Pinpoint the cell where the given text exists, returning its (X, Y) midpoint coordinate. 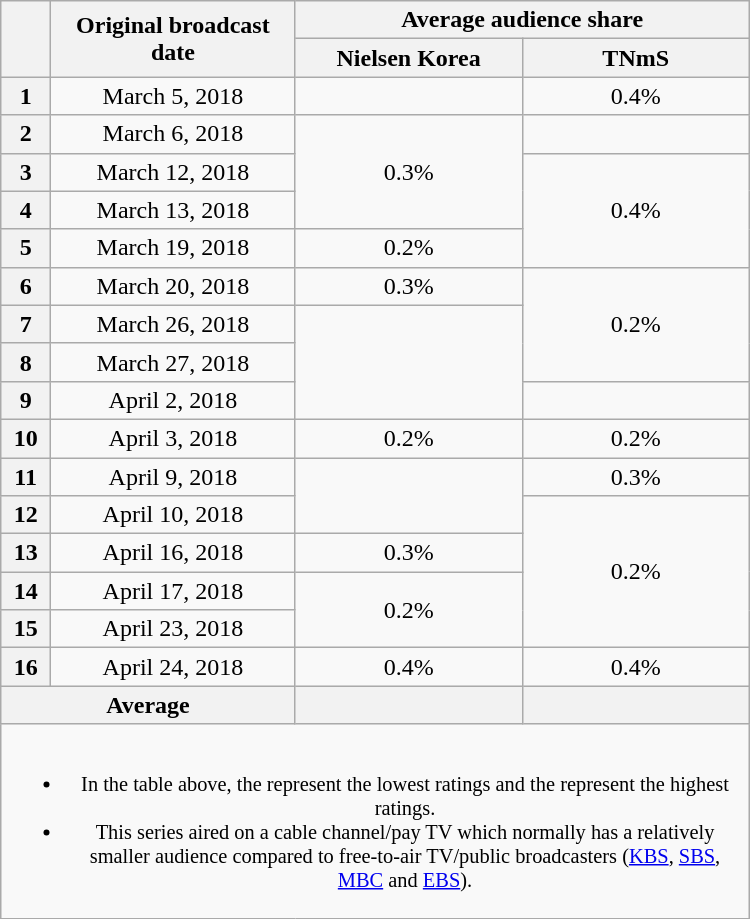
March 20, 2018 (173, 286)
April 24, 2018 (173, 667)
7 (26, 324)
April 10, 2018 (173, 515)
March 27, 2018 (173, 362)
March 26, 2018 (173, 324)
14 (26, 591)
TNmS (636, 58)
April 23, 2018 (173, 629)
3 (26, 172)
March 13, 2018 (173, 210)
April 2, 2018 (173, 400)
Original broadcast date (173, 39)
8 (26, 362)
9 (26, 400)
April 3, 2018 (173, 438)
Average audience share (522, 20)
Nielsen Korea (408, 58)
6 (26, 286)
1 (26, 96)
4 (26, 210)
5 (26, 248)
March 19, 2018 (173, 248)
2 (26, 134)
April 16, 2018 (173, 553)
12 (26, 515)
13 (26, 553)
March 12, 2018 (173, 172)
March 6, 2018 (173, 134)
11 (26, 477)
10 (26, 438)
April 9, 2018 (173, 477)
Average (148, 705)
15 (26, 629)
April 17, 2018 (173, 591)
March 5, 2018 (173, 96)
16 (26, 667)
